Provide the [x, y] coordinate of the cell's center where the given text is located.  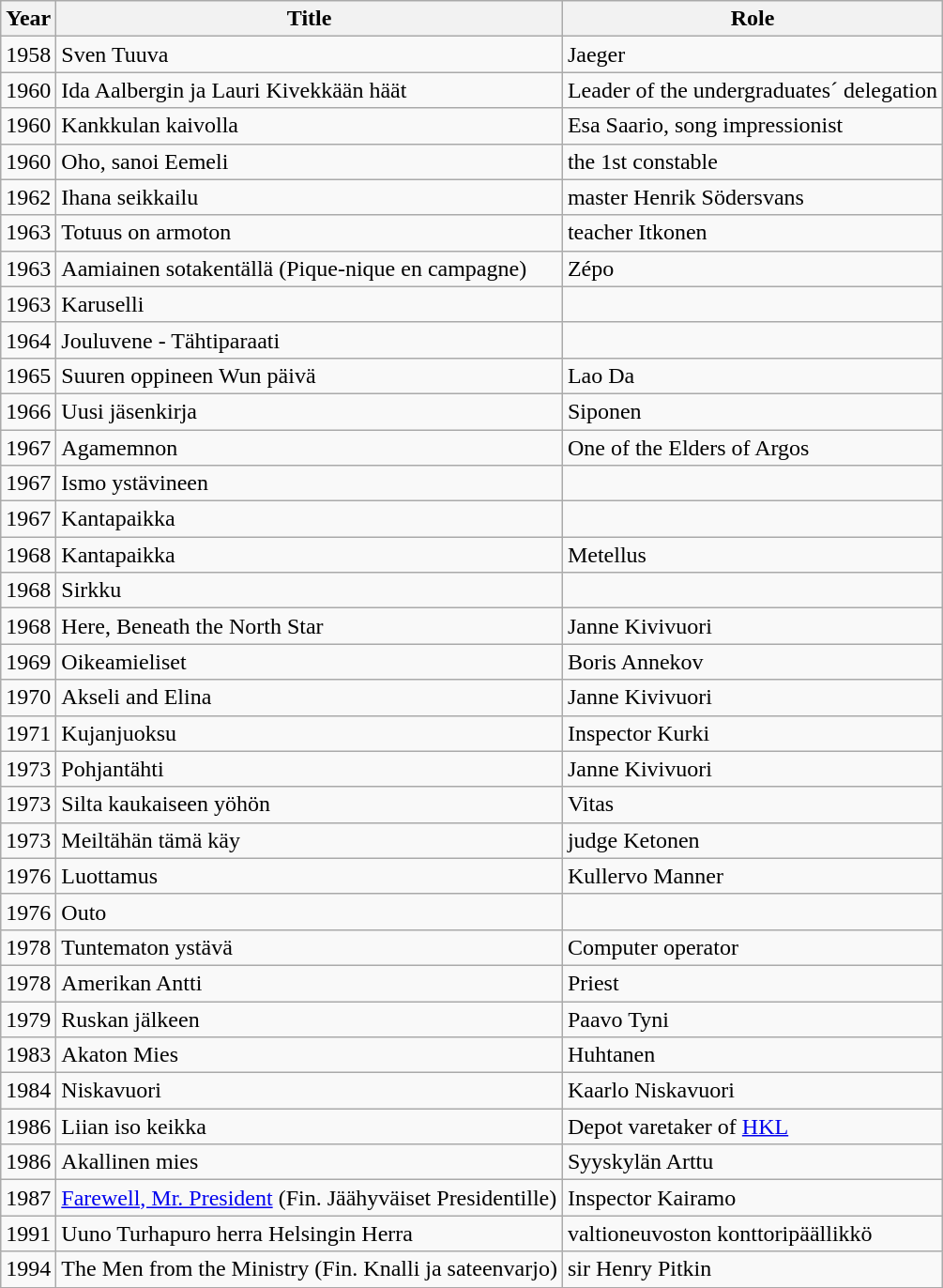
Uuno Turhapuro herra Helsingin Herra [310, 1234]
Vitas [753, 805]
valtioneuvoston konttoripäällikkö [753, 1234]
1983 [28, 1055]
Jaeger [753, 54]
1966 [28, 411]
1984 [28, 1091]
Liian iso keikka [310, 1127]
Kujanjuoksu [310, 733]
Jouluvene - Tähtiparaati [310, 340]
Luottamus [310, 876]
Ruskan jälkeen [310, 1019]
Totuus on armoton [310, 233]
Farewell, Mr. President (Fin. Jäähyväiset Presidentille) [310, 1198]
Here, Beneath the North Star [310, 626]
1964 [28, 340]
Kaarlo Niskavuori [753, 1091]
Kankkulan kaivolla [310, 126]
1965 [28, 376]
1971 [28, 733]
Ismo ystävineen [310, 483]
Siponen [753, 411]
Leader of the undergraduates´ delegation [753, 90]
Karuselli [310, 304]
teacher Itkonen [753, 233]
Zépo [753, 268]
Depot varetaker of HKL [753, 1127]
1958 [28, 54]
master Henrik Södersvans [753, 197]
The Men from the Ministry (Fin. Knalli ja sateenvarjo) [310, 1269]
Meiltähän tämä käy [310, 840]
Agamemnon [310, 448]
Title [310, 19]
Paavo Tyni [753, 1019]
1987 [28, 1198]
Syyskylän Arttu [753, 1162]
Suuren oppineen Wun päivä [310, 376]
Kullervo Manner [753, 876]
Uusi jäsenkirja [310, 411]
1994 [28, 1269]
Role [753, 19]
1962 [28, 197]
Pohjantähti [310, 769]
Oikeamieliset [310, 662]
Niskavuori [310, 1091]
Computer operator [753, 947]
Ihana seikkailu [310, 197]
1970 [28, 698]
Silta kaukaiseen yöhön [310, 805]
1969 [28, 662]
Aamiainen sotakentällä (Pique-nique en campagne) [310, 268]
Akseli and Elina [310, 698]
Sirkku [310, 590]
Metellus [753, 555]
Oho, sanoi Eemeli [310, 161]
Akallinen mies [310, 1162]
Outo [310, 912]
the 1st constable [753, 161]
Ida Aalbergin ja Lauri Kivekkään häät [310, 90]
Inspector Kairamo [753, 1198]
Boris Annekov [753, 662]
Sven Tuuva [310, 54]
Akaton Mies [310, 1055]
Esa Saario, song impressionist [753, 126]
Huhtanen [753, 1055]
Lao Da [753, 376]
sir Henry Pitkin [753, 1269]
1979 [28, 1019]
judge Ketonen [753, 840]
Amerikan Antti [310, 983]
Tuntematon ystävä [310, 947]
One of the Elders of Argos [753, 448]
Priest [753, 983]
1991 [28, 1234]
Inspector Kurki [753, 733]
Year [28, 19]
